Locate the cell with the specified text and output its (X, Y) center coordinate. 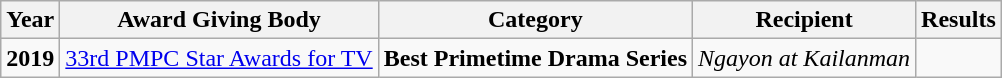
2019 (30, 58)
Year (30, 20)
Recipient (804, 20)
33rd PMPC Star Awards for TV (219, 58)
Category (535, 20)
Results (959, 20)
Ngayon at Kailanman (804, 58)
Award Giving Body (219, 20)
Best Primetime Drama Series (535, 58)
